Provide the (x, y) coordinate of the cell's center where the given text is located.  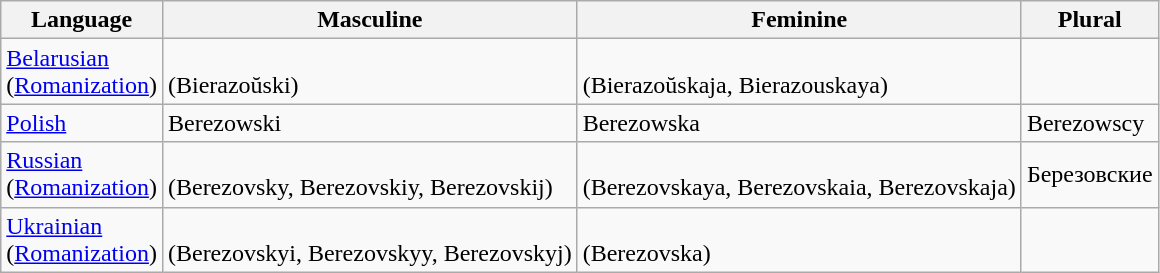
Berezowska (799, 123)
Feminine (799, 20)
Language (82, 20)
(Bierazoŭskaja, Bierazouskaya) (799, 72)
Березовские (1090, 174)
Berezowscy (1090, 123)
Russian (Romanization) (82, 174)
(Berezovskaya, Berezovskaia, Berezovskaja) (799, 174)
(Berezovskyi, Berezovskyy, Berezovskyj) (370, 240)
Ukrainian (Romanization) (82, 240)
Plural (1090, 20)
Polish (82, 123)
(Berezovska) (799, 240)
(Berezovsky, Berezovskiy, Berezovskij) (370, 174)
Berezowski (370, 123)
Belarusian (Romanization) (82, 72)
(Bierazoŭski) (370, 72)
Masculine (370, 20)
